Detect which cell encompasses the target text, then output its (x, y) center coordinate. 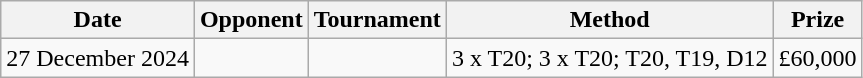
3 x T20; 3 x T20; T20, T19, D12 (610, 58)
Opponent (251, 20)
Tournament (377, 20)
27 December 2024 (98, 58)
Date (98, 20)
£60,000 (818, 58)
Prize (818, 20)
Method (610, 20)
